Identify which cell holds the provided text, then report its [X, Y] central coordinate. 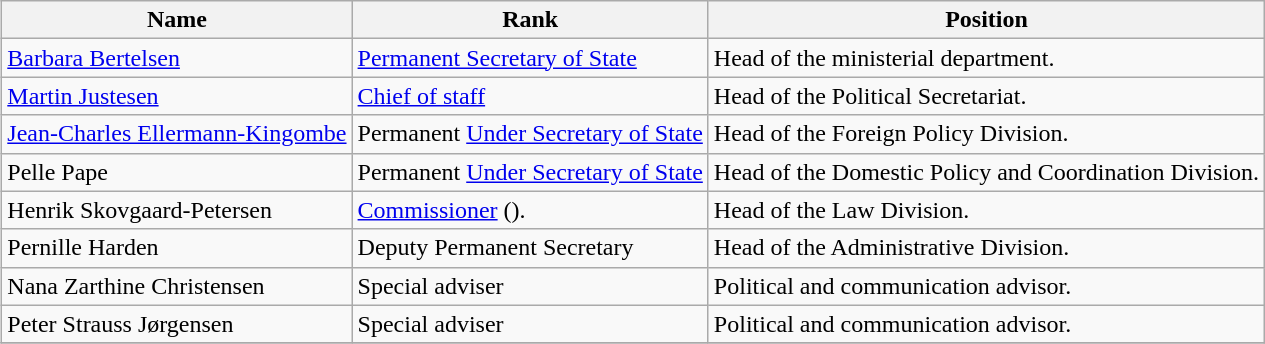
Name [177, 20]
Head of the Administrative Division. [986, 248]
Pelle Pape [177, 172]
Head of the Law Division. [986, 210]
Jean-Charles Ellermann-Kingombe [177, 134]
Nana Zarthine Christensen [177, 286]
Head of the ministerial department. [986, 58]
Head of the Political Secretariat. [986, 96]
Head of the Domestic Policy and Coordination Division. [986, 172]
Position [986, 20]
Rank [530, 20]
Henrik Skovgaard-Petersen [177, 210]
Deputy Permanent Secretary [530, 248]
Martin Justesen [177, 96]
Commissioner (). [530, 210]
Peter Strauss Jørgensen [177, 324]
Pernille Harden [177, 248]
Barbara Bertelsen [177, 58]
Chief of staff [530, 96]
Head of the Foreign Policy Division. [986, 134]
Permanent Secretary of State [530, 58]
